Identify which cell holds the provided text, then report its (x, y) central coordinate. 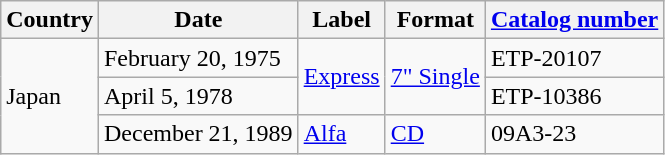
ETP-20107 (574, 58)
Express (342, 77)
Japan (50, 96)
Catalog number (574, 20)
April 5, 1978 (198, 96)
Label (342, 20)
ETP-10386 (574, 96)
Alfa (342, 134)
Date (198, 20)
Format (435, 20)
7" Single (435, 77)
CD (435, 134)
February 20, 1975 (198, 58)
09A3-23 (574, 134)
Country (50, 20)
December 21, 1989 (198, 134)
